Output the (X, Y) coordinate of the center of the cell containing the given text.  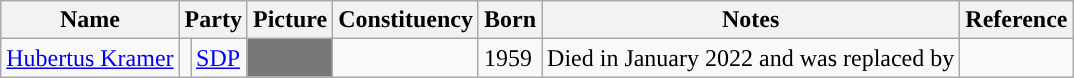
SDP (218, 58)
Picture (290, 20)
Notes (751, 20)
Party (213, 20)
Born (510, 20)
Died in January 2022 and was replaced by (751, 58)
Constituency (406, 20)
Reference (1016, 20)
Hubertus Kramer (90, 58)
Name (90, 20)
1959 (510, 58)
